Extract the [x, y] coordinate from the center of the cell holding the provided text.  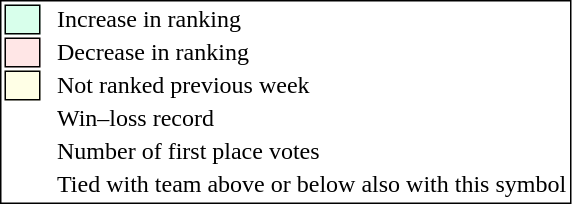
Not ranked previous week [312, 85]
Tied with team above or below also with this symbol [312, 185]
Win–loss record [312, 119]
Increase in ranking [312, 19]
Decrease in ranking [312, 53]
Number of first place votes [312, 151]
